From the cell containing the given text, extract its center point as (x, y) coordinate. 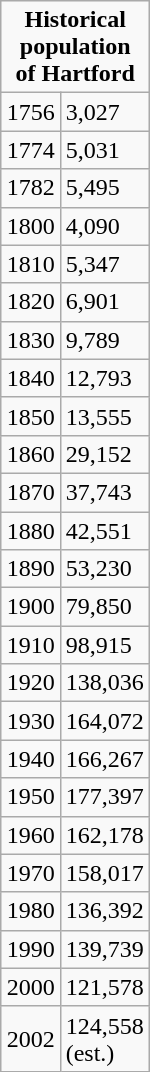
98,915 (104, 645)
1950 (30, 797)
1800 (30, 226)
79,850 (104, 607)
Historical population of Hartford (75, 47)
1782 (30, 188)
1860 (30, 454)
9,789 (104, 340)
5,347 (104, 264)
1880 (30, 531)
1970 (30, 873)
1890 (30, 569)
1990 (30, 949)
164,072 (104, 721)
5,495 (104, 188)
37,743 (104, 492)
138,036 (104, 683)
121,578 (104, 987)
1756 (30, 112)
124,558 (est.) (104, 1038)
1900 (30, 607)
13,555 (104, 416)
1850 (30, 416)
5,031 (104, 150)
1910 (30, 645)
162,178 (104, 835)
1820 (30, 302)
1830 (30, 340)
4,090 (104, 226)
1774 (30, 150)
1810 (30, 264)
1980 (30, 911)
6,901 (104, 302)
139,739 (104, 949)
1960 (30, 835)
3,027 (104, 112)
2002 (30, 1038)
1870 (30, 492)
2000 (30, 987)
29,152 (104, 454)
136,392 (104, 911)
166,267 (104, 759)
1920 (30, 683)
1930 (30, 721)
42,551 (104, 531)
1940 (30, 759)
158,017 (104, 873)
12,793 (104, 378)
177,397 (104, 797)
1840 (30, 378)
53,230 (104, 569)
